Search for the cell housing the specified text and yield its [x, y] center coordinate. 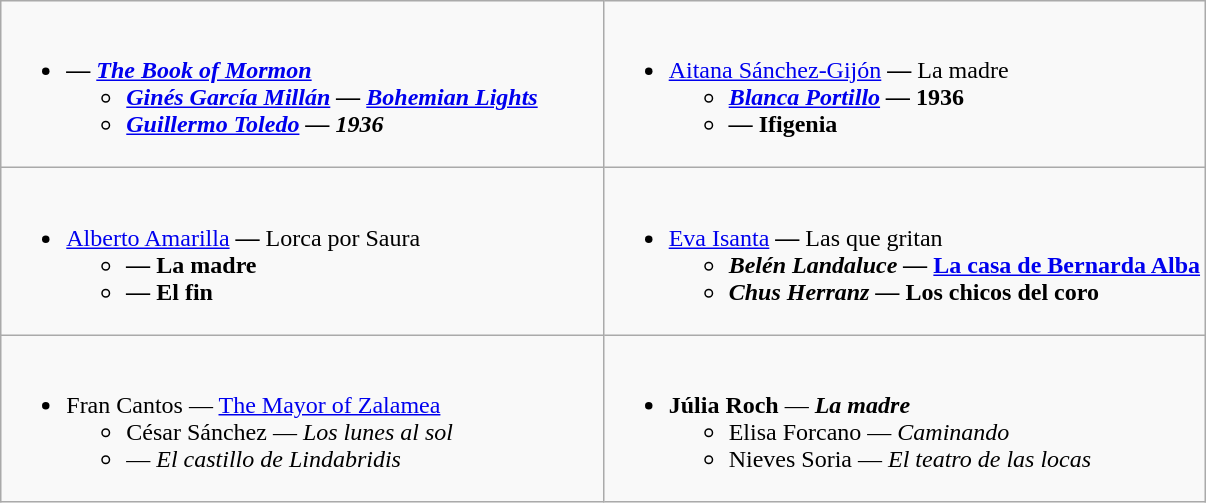
Eva Isanta — Las que gritanBelén Landaluce — La casa de Bernarda AlbaChus Herranz — Los chicos del coro [904, 252]
Júlia Roch — La madreElisa Forcano — CaminandoNieves Soria — El teatro de las locas [904, 418]
Aitana Sánchez-Gijón — La madreBlanca Portillo — 1936 — Ifigenia [904, 84]
Fran Cantos — The Mayor of ZalameaCésar Sánchez — Los lunes al sol — El castillo de Lindabridis [302, 418]
Alberto Amarilla — Lorca por Saura — La madre — El fin [302, 252]
— The Book of MormonGinés García Millán — Bohemian LightsGuillermo Toledo — 1936 [302, 84]
